Determine the [x, y] coordinate at the center of the cell enclosing the given text.  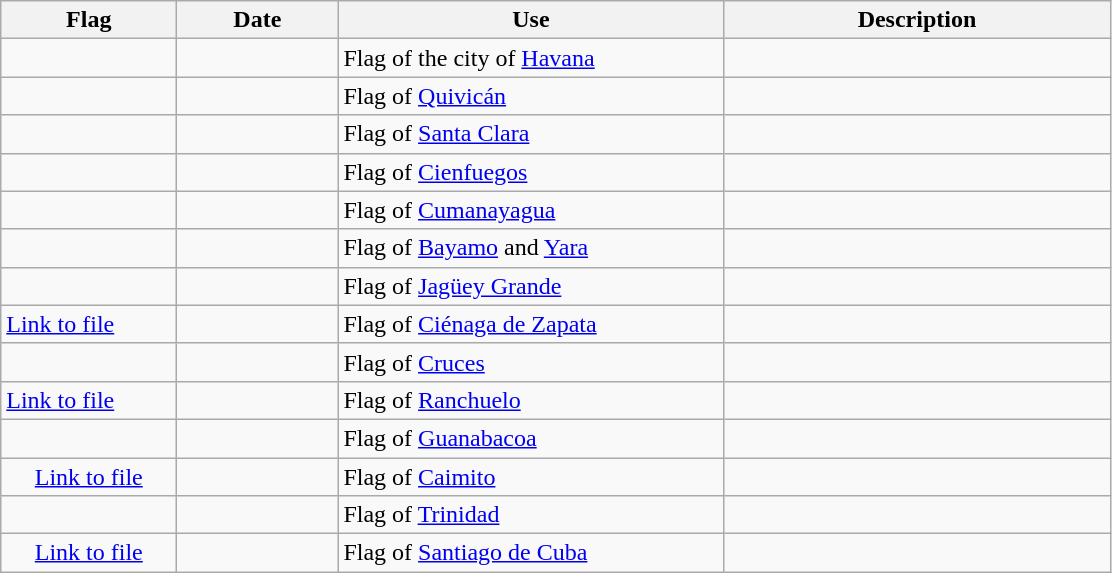
Flag of Trinidad [531, 515]
Flag of the city of Havana [531, 58]
Flag of Ciénaga de Zapata [531, 324]
Flag [89, 20]
Use [531, 20]
Flag of Quivicán [531, 96]
Flag of Bayamo and Yara [531, 248]
Date [258, 20]
Flag of Cruces [531, 362]
Flag of Cumanayagua [531, 210]
Flag of Cienfuegos [531, 172]
Description [917, 20]
Flag of Santa Clara [531, 134]
Flag of Ranchuelo [531, 400]
Flag of Santiago de Cuba [531, 553]
Flag of Jagüey Grande [531, 286]
Flag of Caimito [531, 477]
Flag of Guanabacoa [531, 438]
